Provide the [x, y] coordinate of the cell's center where the given text is located.  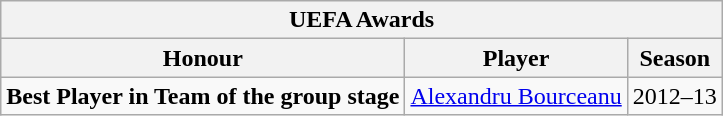
UEFA Awards [362, 20]
Season [674, 58]
Honour [203, 58]
2012–13 [674, 96]
Alexandru Bourceanu [516, 96]
Best Player in Team of the group stage [203, 96]
Player [516, 58]
